Find where the given text appears and provide that cell's center as (X, Y) coordinate. 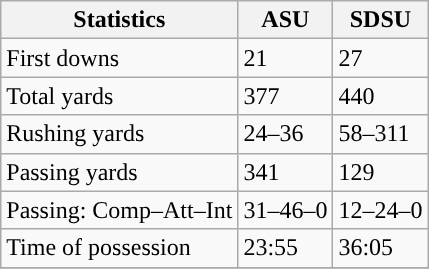
377 (286, 96)
Passing yards (120, 172)
23:55 (286, 248)
36:05 (380, 248)
31–46–0 (286, 210)
440 (380, 96)
Total yards (120, 96)
Time of possession (120, 248)
Statistics (120, 20)
27 (380, 58)
Passing: Comp–Att–Int (120, 210)
341 (286, 172)
SDSU (380, 20)
21 (286, 58)
129 (380, 172)
12–24–0 (380, 210)
ASU (286, 20)
First downs (120, 58)
Rushing yards (120, 134)
58–311 (380, 134)
24–36 (286, 134)
